For the text-containing cell, return its midpoint in (x, y) coordinate format. 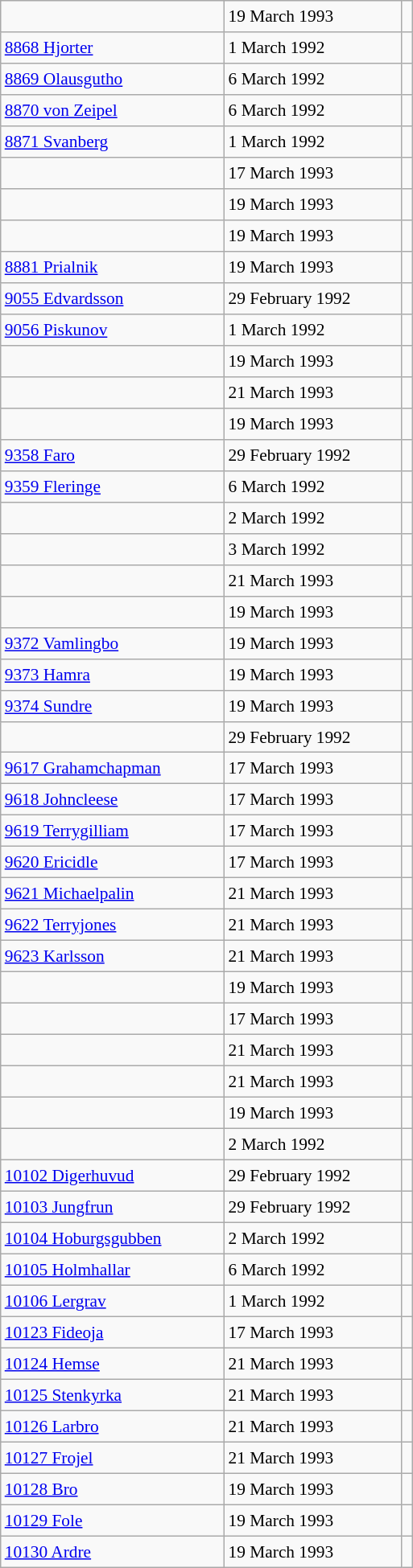
10103 Jungfrun (113, 1206)
9619 Terrygilliam (113, 831)
8868 Hjorter (113, 48)
9620 Ericidle (113, 862)
9055 Edvardsson (113, 299)
9618 Johncleese (113, 799)
10106 Lergrav (113, 1301)
9622 Terryjones (113, 925)
10104 Hoburgsgubben (113, 1238)
10125 Stenkyrka (113, 1394)
3 March 1992 (313, 548)
10102 Digerhuvud (113, 1176)
9373 Hamra (113, 674)
8870 von Zeipel (113, 111)
10123 Fideoja (113, 1332)
8871 Svanberg (113, 142)
10126 Larbro (113, 1426)
10128 Bro (113, 1489)
9623 Karlsson (113, 957)
9617 Grahamchapman (113, 769)
9372 Vamlingbo (113, 643)
9056 Piskunov (113, 330)
10105 Holmhallar (113, 1269)
8881 Prialnik (113, 267)
9359 Fleringe (113, 486)
9621 Michaelpalin (113, 894)
10127 Frojel (113, 1457)
9374 Sundre (113, 706)
10129 Fole (113, 1520)
10124 Hemse (113, 1364)
9358 Faro (113, 455)
10130 Ardre (113, 1552)
8869 Olausgutho (113, 79)
